Detect which cell encompasses the target text, then output its [X, Y] center coordinate. 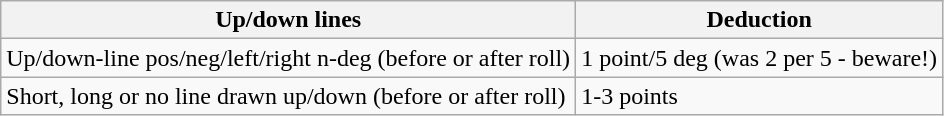
1-3 points [760, 96]
Up/down lines [288, 20]
Deduction [760, 20]
Short, long or no line drawn up/down (before or after roll) [288, 96]
Up/down-line pos/neg/left/right n-deg (before or after roll) [288, 58]
1 point/5 deg (was 2 per 5 - beware!) [760, 58]
